Extract the (X, Y) coordinate from the center of the cell holding the provided text.  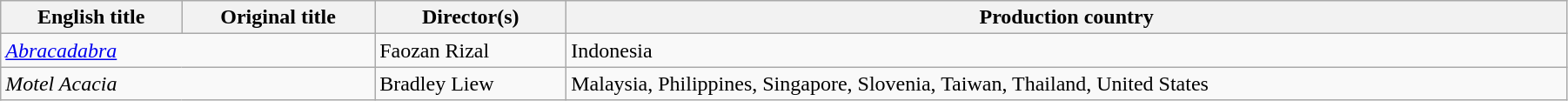
Bradley Liew (471, 84)
Abracadabra (188, 50)
Director(s) (471, 17)
Motel Acacia (188, 84)
Faozan Rizal (471, 50)
Production country (1067, 17)
Original title (278, 17)
English title (91, 17)
Indonesia (1067, 50)
Malaysia, Philippines, Singapore, Slovenia, Taiwan, Thailand, United States (1067, 84)
